Capture the cell that displays the provided text and extract its (x, y) central coordinate. 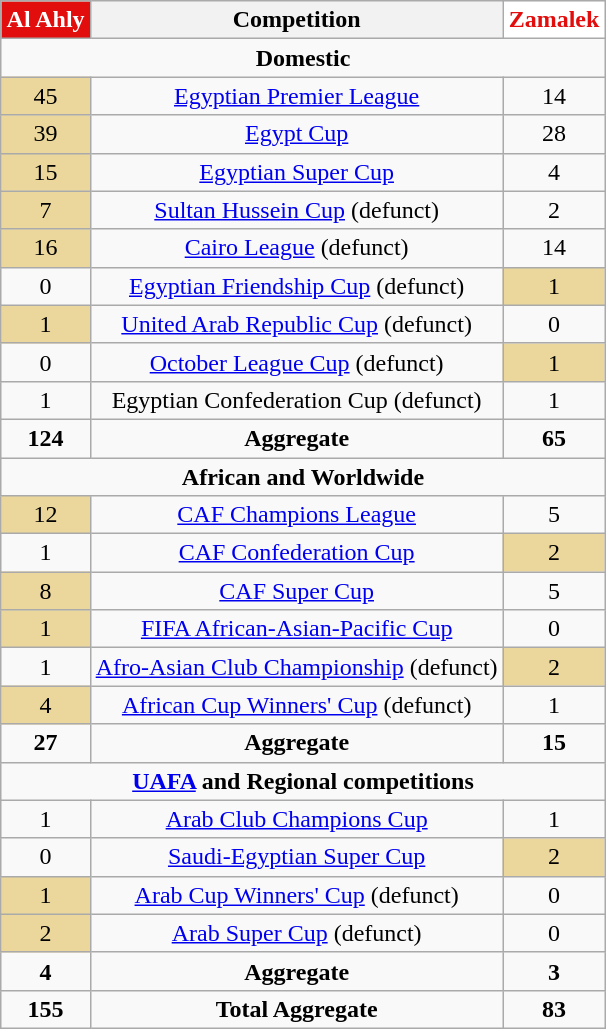
Total Aggregate (296, 1009)
65 (554, 438)
FIFA African-Asian-Pacific Cup (296, 629)
Egyptian Super Cup (296, 172)
Al Ahly (46, 20)
Cairo League (defunct) (296, 248)
United Arab Republic Cup (defunct) (296, 324)
3 (554, 971)
8 (46, 591)
155 (46, 1009)
Egyptian Premier League (296, 96)
39 (46, 134)
27 (46, 743)
Egyptian Friendship Cup (defunct) (296, 286)
124 (46, 438)
Sultan Hussein Cup (defunct) (296, 210)
12 (46, 515)
Zamalek (554, 20)
Egyptian Confederation Cup (defunct) (296, 400)
CAF Champions League (296, 515)
October League Cup (defunct) (296, 362)
CAF Confederation Cup (296, 553)
83 (554, 1009)
45 (46, 96)
Domestic (303, 58)
16 (46, 248)
Saudi-Egyptian Super Cup (296, 857)
African Cup Winners' Cup (defunct) (296, 705)
7 (46, 210)
Competition (296, 20)
Arab Cup Winners' Cup (defunct) (296, 895)
African and Worldwide (303, 477)
Afro-Asian Club Championship (defunct) (296, 667)
CAF Super Cup (296, 591)
Arab Club Champions Cup (296, 819)
Egypt Cup (296, 134)
UAFA and Regional competitions (303, 781)
28 (554, 134)
Arab Super Cup (defunct) (296, 933)
